Identify which cell holds the provided text, then report its [x, y] central coordinate. 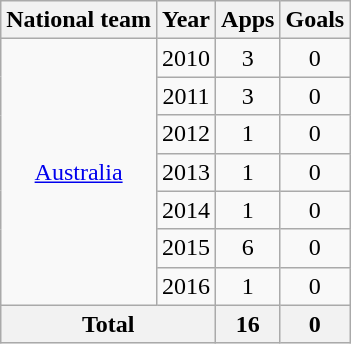
16 [248, 324]
2014 [186, 210]
Goals [315, 20]
Total [108, 324]
Apps [248, 20]
Australia [79, 172]
2016 [186, 286]
Year [186, 20]
2010 [186, 58]
2013 [186, 172]
2012 [186, 134]
2011 [186, 96]
6 [248, 248]
National team [79, 20]
2015 [186, 248]
